Output the [x, y] coordinate of the center of the cell containing the given text.  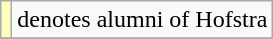
denotes alumni of Hofstra [142, 20]
